Identify which cell holds the provided text, then report its (x, y) central coordinate. 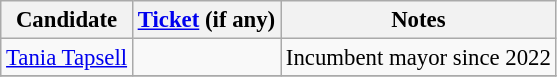
Ticket (if any) (206, 20)
Incumbent mayor since 2022 (418, 58)
Tania Tapsell (67, 58)
Candidate (67, 20)
Notes (418, 20)
